From the cell containing the given text, extract its center point as (x, y) coordinate. 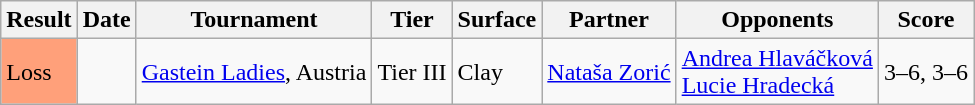
Tournament (254, 20)
Nataša Zorić (609, 72)
Clay (497, 72)
Date (106, 20)
Partner (609, 20)
Surface (497, 20)
Tier (412, 20)
Score (926, 20)
Gastein Ladies, Austria (254, 72)
3–6, 3–6 (926, 72)
Result (39, 20)
Andrea Hlaváčková Lucie Hradecká (777, 72)
Opponents (777, 20)
Tier III (412, 72)
Loss (39, 72)
